Pinpoint the cell where the given text exists, returning its (X, Y) midpoint coordinate. 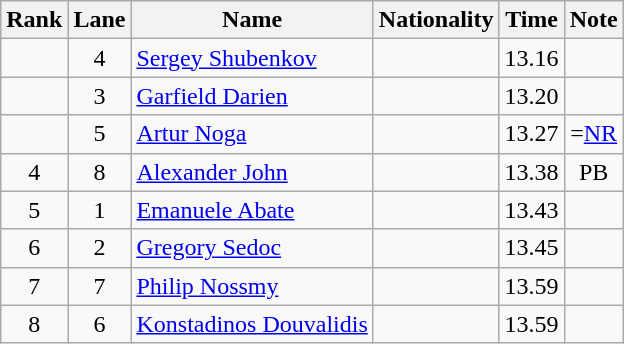
13.45 (532, 248)
13.20 (532, 96)
1 (100, 210)
Alexander John (252, 172)
13.38 (532, 172)
Garfield Darien (252, 96)
Name (252, 20)
=NR (594, 134)
Nationality (436, 20)
13.16 (532, 58)
PB (594, 172)
Gregory Sedoc (252, 248)
Time (532, 20)
3 (100, 96)
Philip Nossmy (252, 286)
Lane (100, 20)
Konstadinos Douvalidis (252, 324)
Note (594, 20)
13.43 (532, 210)
Emanuele Abate (252, 210)
Sergey Shubenkov (252, 58)
13.27 (532, 134)
Rank (34, 20)
2 (100, 248)
Artur Noga (252, 134)
